Capture the cell that displays the provided text and extract its (X, Y) central coordinate. 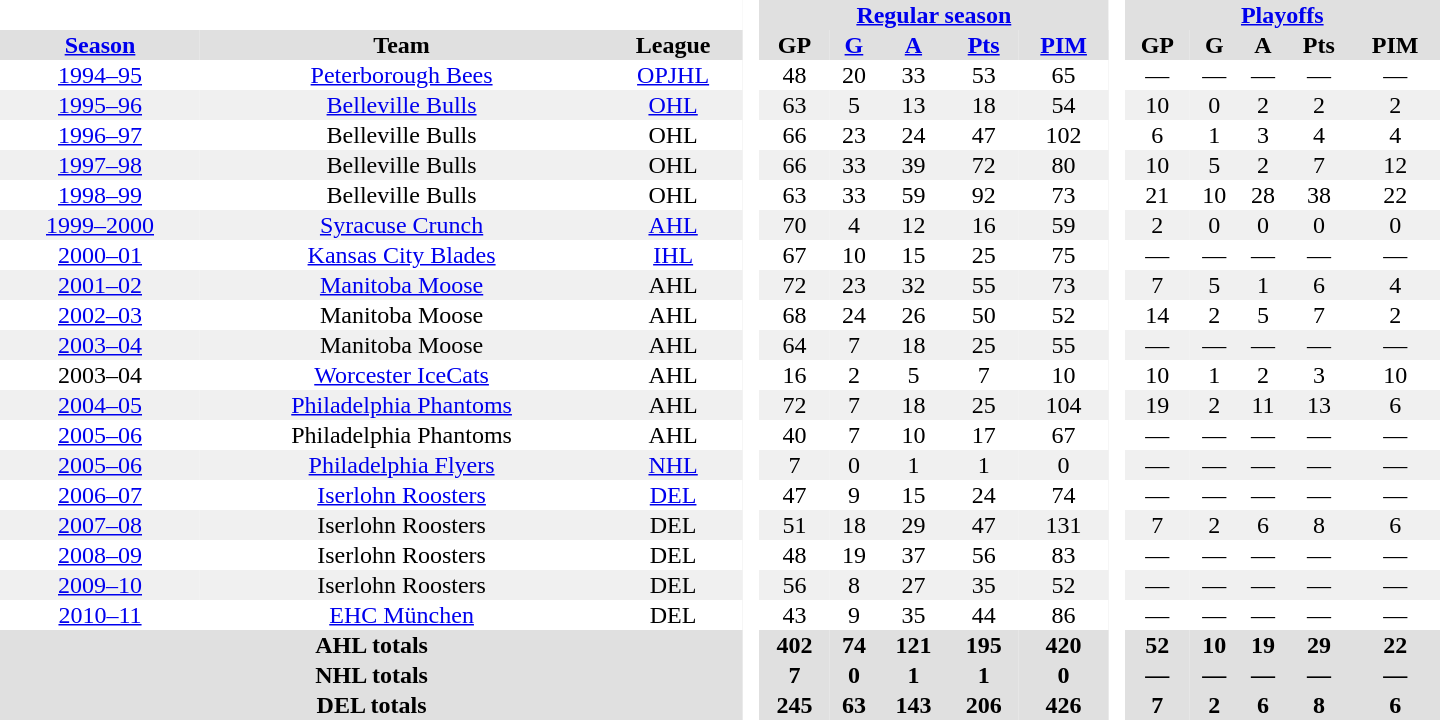
Worcester IceCats (402, 375)
Team (402, 45)
40 (794, 435)
121 (913, 645)
Philadelphia Flyers (402, 465)
70 (794, 225)
43 (794, 615)
League (673, 45)
53 (984, 75)
Kansas City Blades (402, 255)
27 (913, 585)
195 (984, 645)
2007–08 (100, 525)
Playoffs (1282, 15)
2008–09 (100, 555)
2002–03 (100, 315)
102 (1064, 135)
131 (1064, 525)
28 (1264, 195)
206 (984, 705)
Peterborough Bees (402, 75)
17 (984, 435)
75 (1064, 255)
NHL (673, 465)
2006–07 (100, 495)
65 (1064, 75)
Regular season (934, 15)
OPJHL (673, 75)
2010–11 (100, 615)
2001–02 (100, 285)
Season (100, 45)
1998–99 (100, 195)
1994–95 (100, 75)
51 (794, 525)
68 (794, 315)
1999–2000 (100, 225)
92 (984, 195)
11 (1264, 405)
32 (913, 285)
1996–97 (100, 135)
86 (1064, 615)
DEL totals (372, 705)
IHL (673, 255)
2004–05 (100, 405)
143 (913, 705)
2009–10 (100, 585)
21 (1158, 195)
50 (984, 315)
20 (854, 75)
NHL totals (372, 675)
104 (1064, 405)
14 (1158, 315)
420 (1064, 645)
39 (913, 165)
26 (913, 315)
426 (1064, 705)
80 (1064, 165)
245 (794, 705)
1995–96 (100, 105)
64 (794, 345)
Syracuse Crunch (402, 225)
402 (794, 645)
2000–01 (100, 255)
83 (1064, 555)
44 (984, 615)
37 (913, 555)
38 (1318, 195)
1997–98 (100, 165)
54 (1064, 105)
AHL totals (372, 645)
EHC München (402, 615)
